Find where the given text appears and provide that cell's center as (x, y) coordinate. 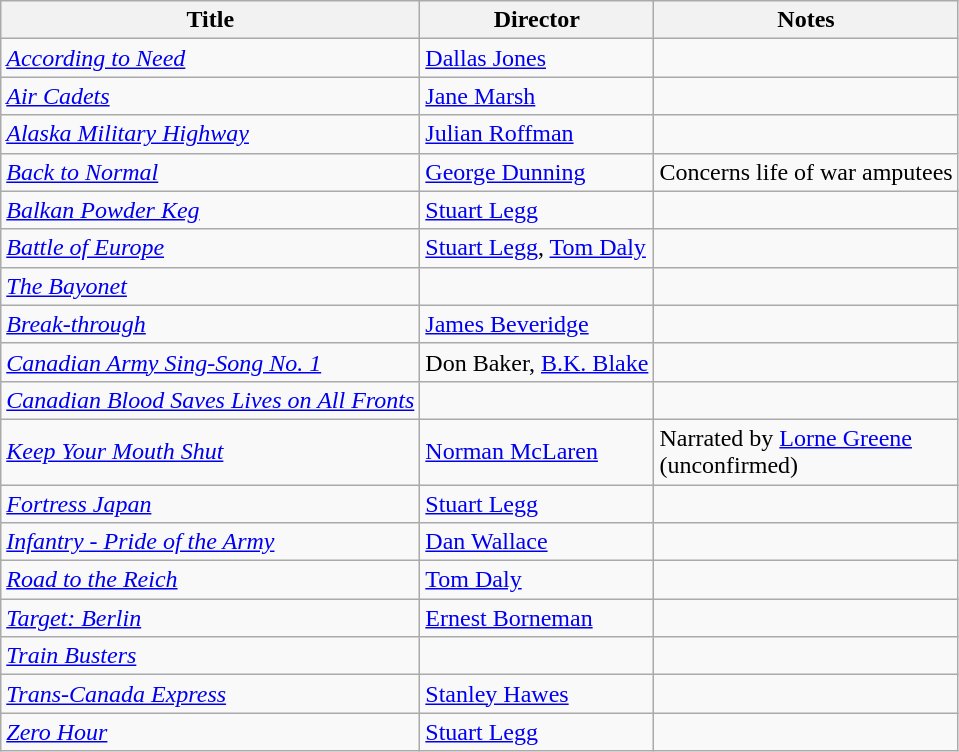
Stuart Legg, Tom Daly (537, 248)
Back to Normal (210, 172)
Alaska Military Highway (210, 134)
Trans-Canada Express (210, 694)
Road to the Reich (210, 580)
Canadian Army Sing-Song No. 1 (210, 362)
Balkan Powder Keg (210, 210)
Norman McLaren (537, 452)
Title (210, 20)
Ernest Borneman (537, 618)
Don Baker, B.K. Blake (537, 362)
Air Cadets (210, 96)
Concerns life of war amputees (806, 172)
Train Busters (210, 656)
Zero Hour (210, 732)
George Dunning (537, 172)
Julian Roffman (537, 134)
Infantry - Pride of the Army (210, 542)
Tom Daly (537, 580)
Notes (806, 20)
James Beveridge (537, 324)
Battle of Europe (210, 248)
Director (537, 20)
Narrated by Lorne Greene(unconfirmed) (806, 452)
The Bayonet (210, 286)
Break-through (210, 324)
Dallas Jones (537, 58)
Jane Marsh (537, 96)
Canadian Blood Saves Lives on All Fronts (210, 400)
According to Need (210, 58)
Target: Berlin (210, 618)
Fortress Japan (210, 503)
Keep Your Mouth Shut (210, 452)
Dan Wallace (537, 542)
Stanley Hawes (537, 694)
